Extract the [x, y] coordinate from the center of the cell holding the provided text.  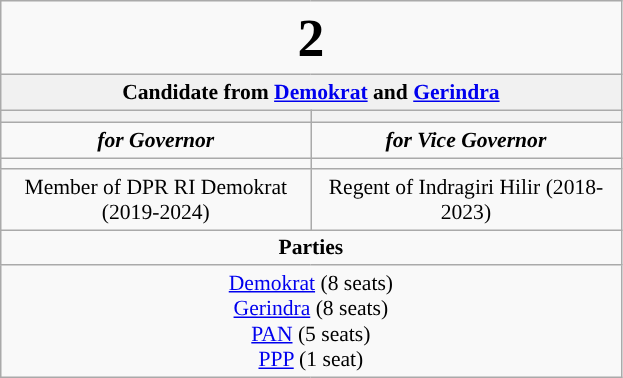
Parties [311, 248]
Member of DPR RI Demokrat (2019-2024) [156, 200]
2 [311, 38]
Candidate from Demokrat and Gerindra [311, 92]
Regent of Indragiri Hilir (2018-2023) [466, 200]
for Governor [156, 141]
for Vice Governor [466, 141]
Demokrat (8 seats)Gerindra (8 seats)PAN (5 seats)PPP (1 seat) [311, 322]
